For the text-containing cell, return its midpoint in [X, Y] coordinate format. 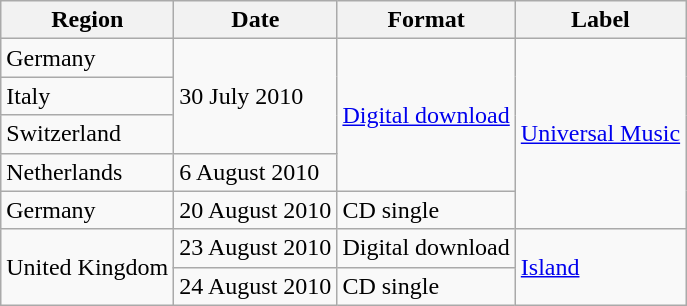
30 July 2010 [256, 96]
Switzerland [88, 134]
Island [600, 267]
Region [88, 20]
Date [256, 20]
Format [426, 20]
Label [600, 20]
Netherlands [88, 172]
23 August 2010 [256, 248]
20 August 2010 [256, 210]
24 August 2010 [256, 286]
Universal Music [600, 134]
Italy [88, 96]
6 August 2010 [256, 172]
United Kingdom [88, 267]
